Output the [X, Y] coordinate of the center of the cell containing the given text.  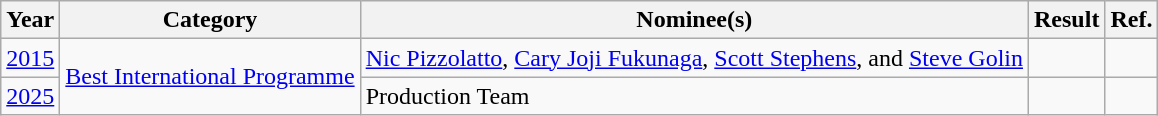
Year [30, 20]
Result [1067, 20]
Production Team [694, 96]
2025 [30, 96]
Ref. [1132, 20]
2015 [30, 58]
Category [210, 20]
Best International Programme [210, 77]
Nic Pizzolatto, Cary Joji Fukunaga, Scott Stephens, and Steve Golin [694, 58]
Nominee(s) [694, 20]
